Provide the [x, y] coordinate of the cell's center where the given text is located.  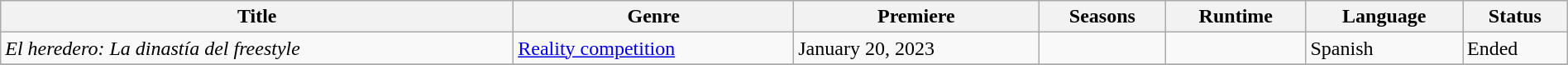
El heredero: La dinastía del freestyle [257, 48]
Seasons [1102, 17]
Status [1515, 17]
Runtime [1236, 17]
Language [1384, 17]
Title [257, 17]
Reality competition [653, 48]
January 20, 2023 [916, 48]
Premiere [916, 17]
Spanish [1384, 48]
Ended [1515, 48]
Genre [653, 17]
